Search for the cell housing the specified text and yield its [x, y] center coordinate. 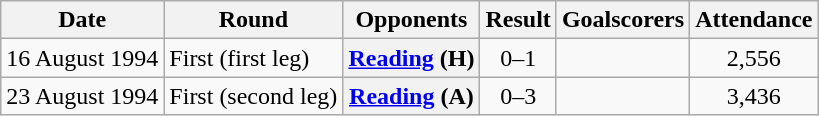
0–1 [518, 58]
0–3 [518, 96]
Reading (H) [412, 58]
Round [254, 20]
2,556 [754, 58]
First (first leg) [254, 58]
First (second leg) [254, 96]
3,436 [754, 96]
Goalscorers [622, 20]
Attendance [754, 20]
Result [518, 20]
Reading (A) [412, 96]
Date [82, 20]
23 August 1994 [82, 96]
16 August 1994 [82, 58]
Opponents [412, 20]
